Locate the cell with the specified text and output its (x, y) center coordinate. 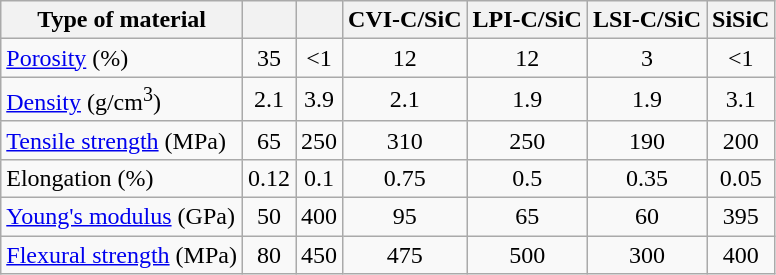
Type of material (122, 20)
300 (646, 255)
SiSiC (741, 20)
0.35 (646, 178)
Elongation (%) (122, 178)
450 (320, 255)
LPI-C/SiC (527, 20)
60 (646, 217)
190 (646, 140)
0.05 (741, 178)
500 (527, 255)
Density (g/cm3) (122, 100)
50 (268, 217)
3 (646, 58)
Flexural strength (MPa) (122, 255)
0.75 (405, 178)
0.1 (320, 178)
200 (741, 140)
3.1 (741, 100)
Young's modulus (GPa) (122, 217)
475 (405, 255)
0.12 (268, 178)
3.9 (320, 100)
95 (405, 217)
LSI-C/SiC (646, 20)
CVI-C/SiC (405, 20)
Tensile strength (MPa) (122, 140)
310 (405, 140)
Porosity (%) (122, 58)
395 (741, 217)
80 (268, 255)
35 (268, 58)
0.5 (527, 178)
